Extract the (X, Y) coordinate from the center of the cell holding the provided text.  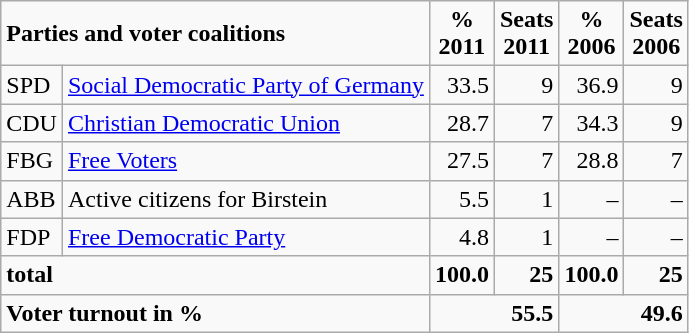
28.8 (592, 161)
FDP (32, 237)
Free Democratic Party (246, 237)
FBG (32, 161)
49.6 (624, 313)
%2006 (592, 34)
55.5 (494, 313)
27.5 (462, 161)
33.5 (462, 85)
total (216, 275)
Free Voters (246, 161)
36.9 (592, 85)
Seats2006 (656, 34)
CDU (32, 123)
34.3 (592, 123)
Active citizens for Birstein (246, 199)
Voter turnout in % (216, 313)
Social Democratic Party of Germany (246, 85)
Christian Democratic Union (246, 123)
28.7 (462, 123)
5.5 (462, 199)
4.8 (462, 237)
%2011 (462, 34)
SPD (32, 85)
Parties and voter coalitions (216, 34)
ABB (32, 199)
Seats2011 (526, 34)
